Determine the (X, Y) coordinate at the center of the cell enclosing the given text.  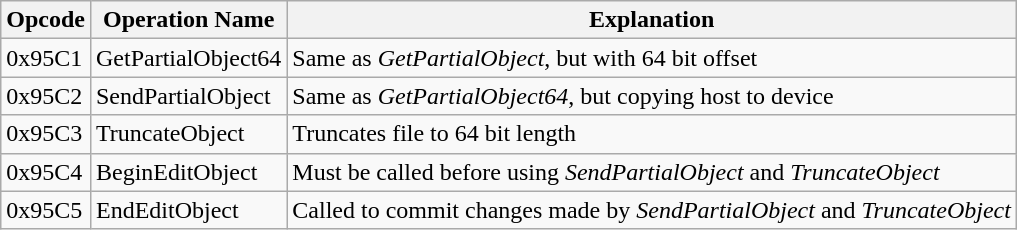
0x95C3 (46, 134)
TruncateObject (188, 134)
Opcode (46, 20)
Explanation (652, 20)
0x95C2 (46, 96)
Truncates file to 64 bit length (652, 134)
Must be called before using SendPartialObject and TruncateObject (652, 172)
Called to commit changes made by SendPartialObject and TruncateObject (652, 210)
SendPartialObject (188, 96)
0x95C1 (46, 58)
Same as GetPartialObject64, but copying host to device (652, 96)
Operation Name (188, 20)
EndEditObject (188, 210)
0x95C5 (46, 210)
BeginEditObject (188, 172)
Same as GetPartialObject, but with 64 bit offset (652, 58)
GetPartialObject64 (188, 58)
0x95C4 (46, 172)
